Provide the [x, y] coordinate of the cell's center where the given text is located.  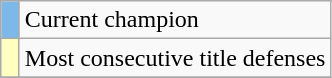
Most consecutive title defenses [175, 58]
Current champion [175, 20]
